Scan for the cell matching the given text and deliver its (X, Y) coordinate at center. 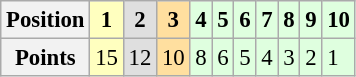
12 (140, 58)
Position (46, 20)
15 (106, 58)
Points (46, 58)
9 (311, 20)
7 (267, 20)
